Return [x, y] of the center of cell containing provided text 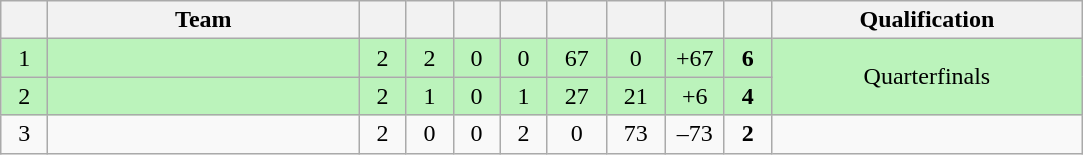
+67 [694, 58]
6 [748, 58]
67 [576, 58]
4 [748, 96]
27 [576, 96]
–73 [694, 134]
+6 [694, 96]
3 [24, 134]
73 [636, 134]
Quarterfinals [926, 77]
Team [204, 20]
21 [636, 96]
Qualification [926, 20]
